Determine the (x, y) coordinate at the center of the cell enclosing the given text.  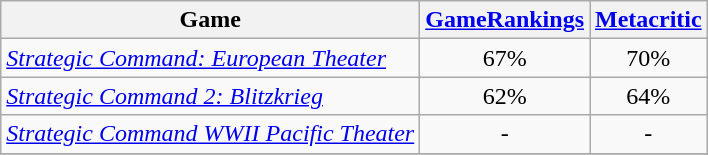
Strategic Command 2: Blitzkrieg (210, 96)
70% (649, 58)
Strategic Command: European Theater (210, 58)
Game (210, 20)
Metacritic (649, 20)
GameRankings (505, 20)
64% (649, 96)
Strategic Command WWII Pacific Theater (210, 134)
62% (505, 96)
67% (505, 58)
